Pinpoint the cell where the given text exists, returning its (X, Y) midpoint coordinate. 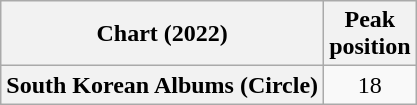
Peakposition (370, 34)
South Korean Albums (Circle) (162, 85)
Chart (2022) (162, 34)
18 (370, 85)
